Extract the (X, Y) coordinate from the center of the cell holding the provided text.  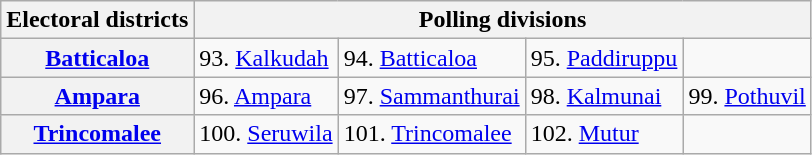
Polling divisions (503, 20)
102. Mutur (604, 134)
94. Batticaloa (432, 58)
Trincomalee (98, 134)
95. Paddiruppu (604, 58)
96. Ampara (266, 96)
Electoral districts (98, 20)
93. Kalkudah (266, 58)
97. Sammanthurai (432, 96)
98. Kalmunai (604, 96)
101. Trincomalee (432, 134)
99. Pothuvil (747, 96)
Batticaloa (98, 58)
100. Seruwila (266, 134)
Ampara (98, 96)
